Return the [X, Y] coordinate for the center point of the cell that contains the specified text.  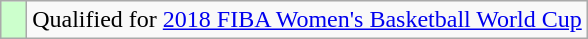
Qualified for 2018 FIBA Women's Basketball World Cup [308, 20]
